Pinpoint the cell where the given text exists, returning its (x, y) midpoint coordinate. 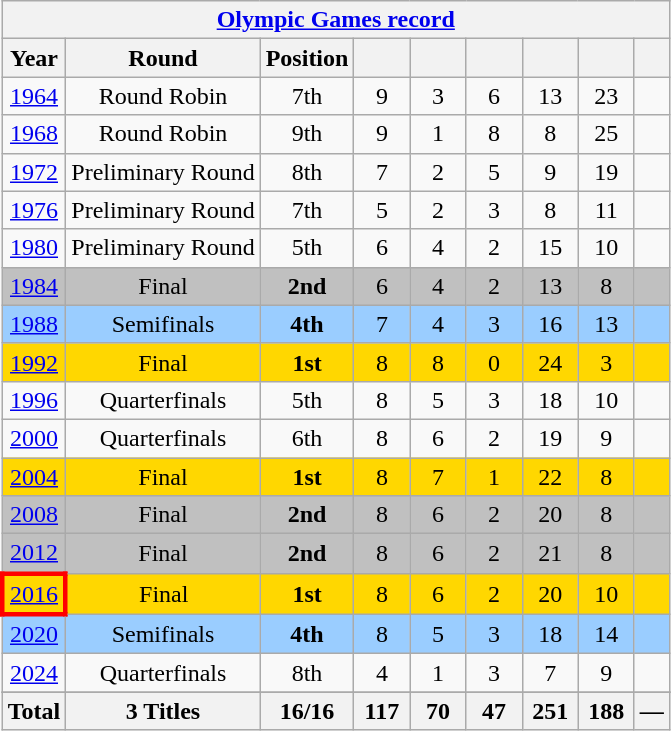
251 (550, 711)
16 (550, 324)
14 (606, 634)
2020 (34, 634)
1968 (34, 134)
Round (163, 58)
22 (550, 477)
21 (550, 554)
6th (307, 438)
1976 (34, 210)
25 (606, 134)
1996 (34, 400)
Olympic Games record (336, 20)
188 (606, 711)
24 (550, 362)
1992 (34, 362)
23 (606, 96)
9th (307, 134)
1964 (34, 96)
2000 (34, 438)
16/16 (307, 711)
1972 (34, 172)
11 (606, 210)
3 Titles (163, 711)
1984 (34, 286)
Position (307, 58)
1988 (34, 324)
2012 (34, 554)
70 (438, 711)
Total (34, 711)
15 (550, 248)
— (652, 711)
2024 (34, 673)
117 (382, 711)
1980 (34, 248)
2016 (34, 594)
2004 (34, 477)
47 (494, 711)
0 (494, 362)
Year (34, 58)
2008 (34, 515)
